Output the (X, Y) coordinate of the center of the cell containing the given text.  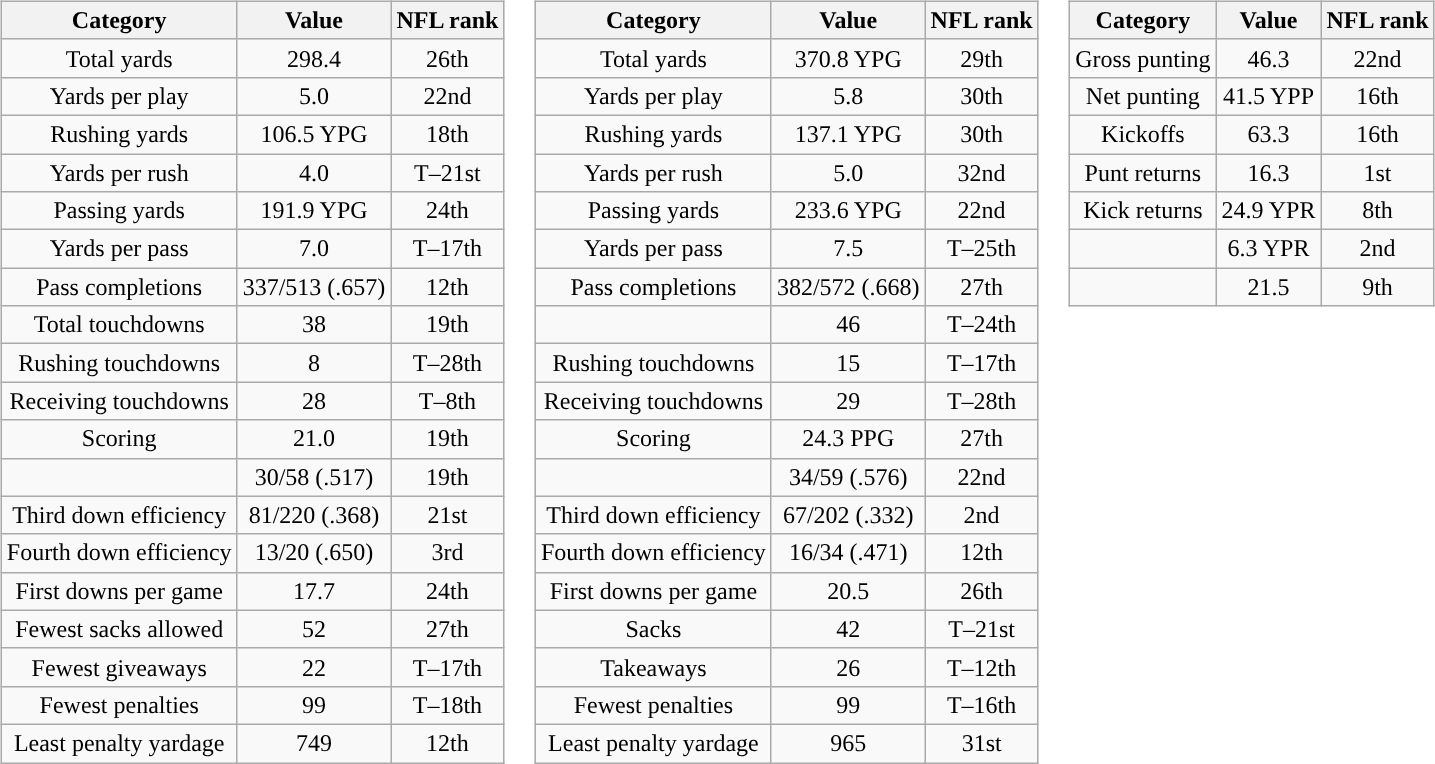
17.7 (314, 591)
Kickoffs (1143, 134)
T–25th (982, 249)
T–8th (448, 401)
30/58 (.517) (314, 477)
16/34 (.471) (848, 553)
38 (314, 325)
1st (1378, 173)
191.9 YPG (314, 211)
29 (848, 401)
Fewest giveaways (119, 667)
46.3 (1268, 58)
24.3 PPG (848, 439)
20.5 (848, 591)
337/513 (.657) (314, 287)
298.4 (314, 58)
46 (848, 325)
106.5 YPG (314, 134)
233.6 YPG (848, 211)
29th (982, 58)
Net punting (1143, 96)
965 (848, 743)
6.3 YPR (1268, 249)
8 (314, 363)
749 (314, 743)
18th (448, 134)
13/20 (.650) (314, 553)
T–18th (448, 705)
9th (1378, 287)
T–16th (982, 705)
32nd (982, 173)
22 (314, 667)
21.5 (1268, 287)
7.0 (314, 249)
5.8 (848, 96)
15 (848, 363)
Punt returns (1143, 173)
8th (1378, 211)
31st (982, 743)
382/572 (.668) (848, 287)
42 (848, 629)
16.3 (1268, 173)
7.5 (848, 249)
T–24th (982, 325)
21.0 (314, 439)
3rd (448, 553)
34/59 (.576) (848, 477)
24.9 YPR (1268, 211)
137.1 YPG (848, 134)
41.5 YPP (1268, 96)
370.8 YPG (848, 58)
Takeaways (653, 667)
21st (448, 515)
Kick returns (1143, 211)
Gross punting (1143, 58)
63.3 (1268, 134)
Total touchdowns (119, 325)
T–12th (982, 667)
26 (848, 667)
67/202 (.332) (848, 515)
28 (314, 401)
Fewest sacks allowed (119, 629)
81/220 (.368) (314, 515)
Sacks (653, 629)
4.0 (314, 173)
52 (314, 629)
